Detect which cell encompasses the target text, then output its (X, Y) center coordinate. 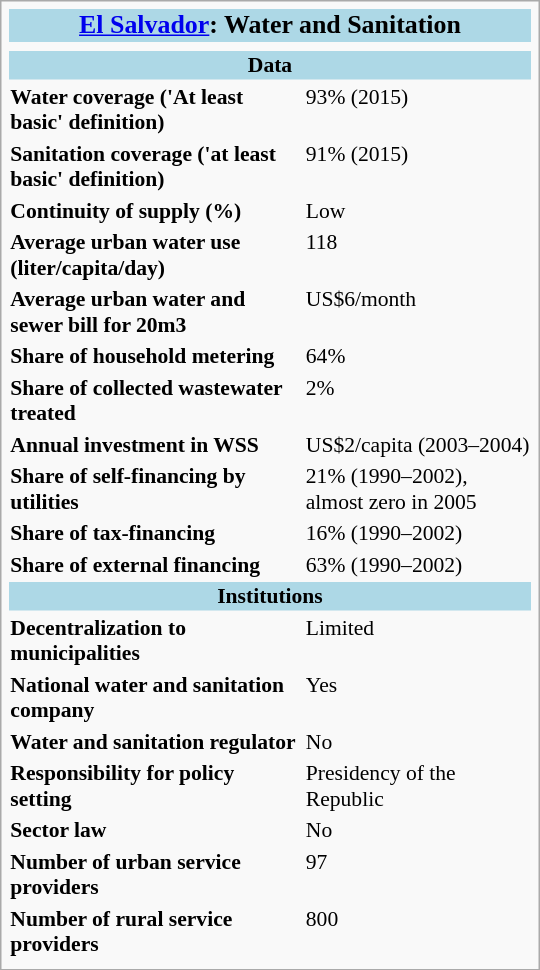
Share of tax-financing (155, 533)
Water and sanitation regulator (155, 741)
Annual investment in WSS (155, 444)
El Salvador: Water and Sanitation (270, 26)
Average urban water and sewer bill for 20m3 (155, 312)
93% (2015) (418, 109)
Average urban water use (liter/capita/day) (155, 255)
Low (418, 210)
16% (1990–2002) (418, 533)
Number of rural service providers (155, 931)
97 (418, 874)
Institutions (270, 596)
Limited (418, 640)
Presidency of the Republic (418, 786)
National water and sanitation company (155, 697)
Sanitation coverage ('at least basic' definition) (155, 166)
Continuity of supply (%) (155, 210)
Share of external financing (155, 564)
US$2/capita (2003–2004) (418, 444)
Responsibility for policy setting (155, 786)
118 (418, 255)
Number of urban service providers (155, 874)
Share of self-financing by utilities (155, 489)
800 (418, 931)
Sector law (155, 830)
Share of household metering (155, 356)
Water coverage ('At least basic' definition) (155, 109)
91% (2015) (418, 166)
64% (418, 356)
2% (418, 400)
Yes (418, 697)
21% (1990–2002), almost zero in 2005 (418, 489)
Share of collected wastewater treated (155, 400)
63% (1990–2002) (418, 564)
US$6/month (418, 312)
Data (270, 65)
Decentralization to municipalities (155, 640)
